Provide the (x, y) coordinate of the cell's center where the given text is located.  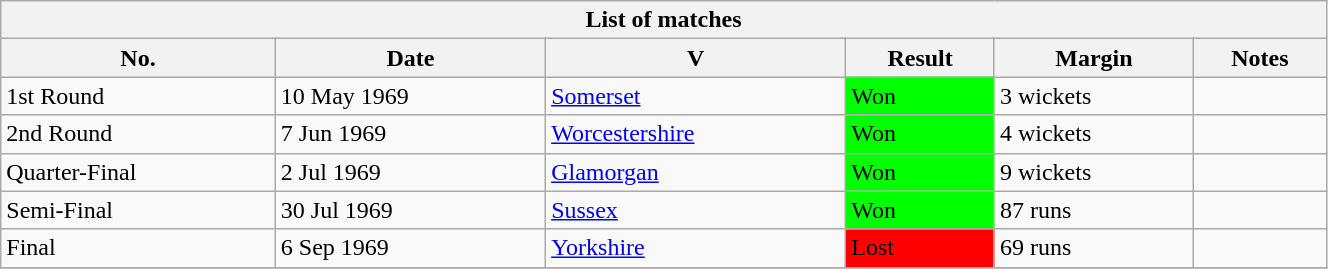
6 Sep 1969 (410, 248)
1st Round (138, 96)
No. (138, 58)
4 wickets (1094, 134)
List of matches (664, 20)
Final (138, 248)
Somerset (696, 96)
Semi-Final (138, 210)
2 Jul 1969 (410, 172)
Yorkshire (696, 248)
Quarter-Final (138, 172)
Glamorgan (696, 172)
87 runs (1094, 210)
Result (920, 58)
Lost (920, 248)
30 Jul 1969 (410, 210)
Sussex (696, 210)
69 runs (1094, 248)
Margin (1094, 58)
Worcestershire (696, 134)
Notes (1260, 58)
7 Jun 1969 (410, 134)
V (696, 58)
10 May 1969 (410, 96)
Date (410, 58)
3 wickets (1094, 96)
2nd Round (138, 134)
9 wickets (1094, 172)
